From the cell containing the given text, extract its center point as (x, y) coordinate. 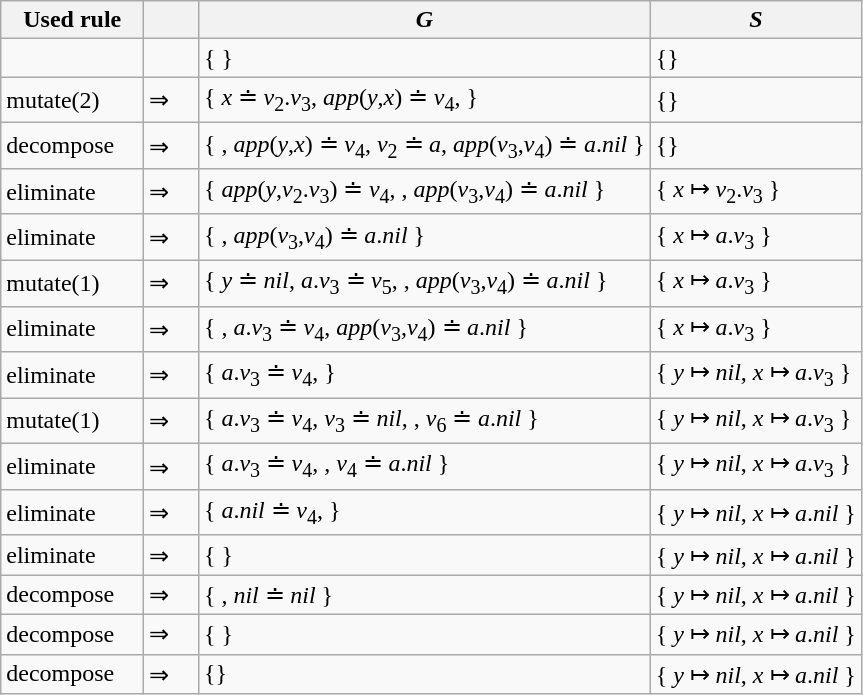
G (424, 20)
Used rule (72, 20)
{ a.v3 ≐ v4, , v4 ≐ a.nil } (424, 467)
{ , a.v3 ≐ v4, app(v3,v4) ≐ a.nil } (424, 329)
{ a.v3 ≐ v4, } (424, 375)
{ x ≐ v2.v3, app(y,x) ≐ v4, } (424, 100)
{ , app(v3,v4) ≐ a.nil } (424, 237)
{ app(y,v2.v3) ≐ v4, , app(v3,v4) ≐ a.nil } (424, 192)
{ , nil ≐ nil } (424, 595)
mutate(2) (72, 100)
S (756, 20)
{ , app(y,x) ≐ v4, v2 ≐ a, app(v3,v4) ≐ a.nil } (424, 146)
{ y ≐ nil, a.v3 ≐ v5, , app(v3,v4) ≐ a.nil } (424, 283)
{ x ↦ v2.v3 } (756, 192)
{ a.v3 ≐ v4, v3 ≐ nil, , v6 ≐ a.nil } (424, 421)
{ a.nil ≐ v4, } (424, 512)
